Determine the [x, y] coordinate at the center of the cell enclosing the given text.  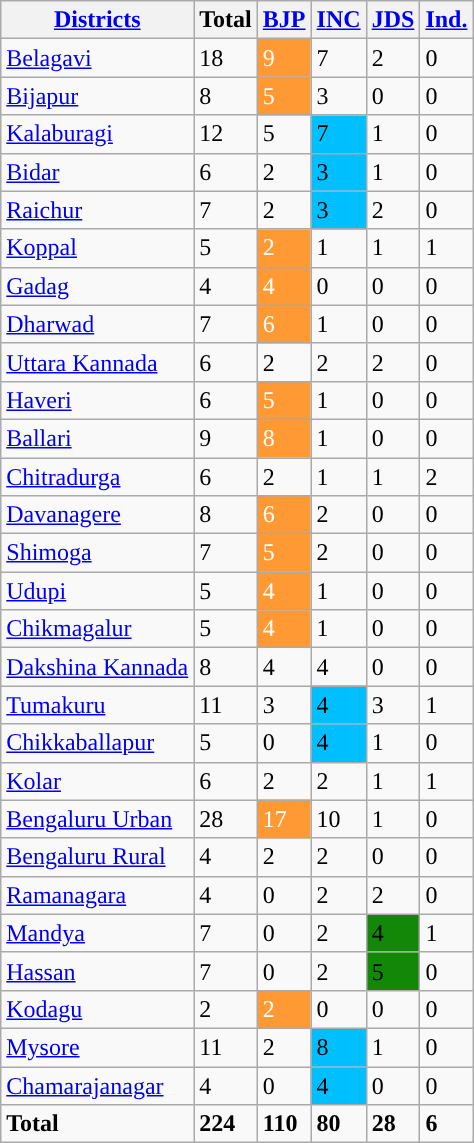
Bengaluru Urban [98, 819]
Hassan [98, 971]
Uttara Kannada [98, 362]
Dharwad [98, 324]
80 [338, 1124]
Udupi [98, 591]
BJP [284, 20]
Kalaburagi [98, 134]
Chitradurga [98, 477]
Mysore [98, 1047]
Ramanagara [98, 895]
Ind. [446, 20]
Bijapur [98, 96]
Raichur [98, 210]
12 [226, 134]
224 [226, 1124]
Kodagu [98, 1009]
Koppal [98, 248]
Kolar [98, 781]
Haveri [98, 400]
Dakshina Kannada [98, 667]
Ballari [98, 438]
Shimoga [98, 553]
Districts [98, 20]
10 [338, 819]
Chamarajanagar [98, 1085]
Mandya [98, 933]
Tumakuru [98, 705]
17 [284, 819]
Davanagere [98, 515]
Gadag [98, 286]
INC [338, 20]
Belagavi [98, 58]
Chikkaballapur [98, 743]
JDS [393, 20]
18 [226, 58]
Bengaluru Rural [98, 857]
Chikmagalur [98, 629]
110 [284, 1124]
Bidar [98, 172]
